Scan for the cell matching the given text and deliver its (X, Y) coordinate at center. 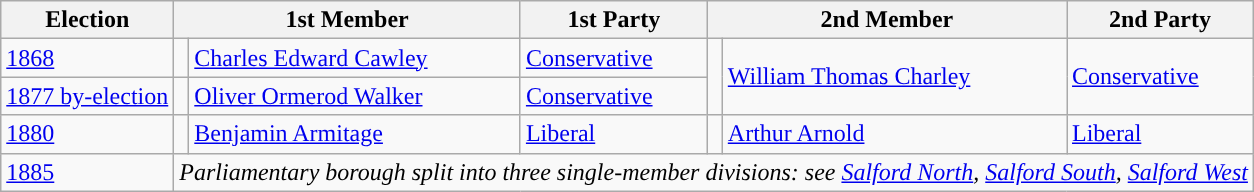
Benjamin Armitage (355, 134)
Arthur Arnold (894, 134)
1885 (88, 172)
1st Member (348, 20)
1880 (88, 134)
2nd Party (1160, 20)
Oliver Ormerod Walker (355, 96)
1st Party (614, 20)
1868 (88, 58)
William Thomas Charley (894, 77)
Election (88, 20)
2nd Member (886, 20)
Parliamentary borough split into three single-member divisions: see Salford North, Salford South, Salford West (714, 172)
Charles Edward Cawley (355, 58)
1877 by-election (88, 96)
